Determine the [x, y] coordinate at the center of the cell enclosing the given text.  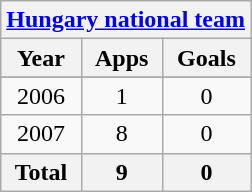
Goals [206, 58]
2006 [41, 96]
1 [122, 96]
Hungary national team [126, 20]
9 [122, 172]
Apps [122, 58]
Total [41, 172]
2007 [41, 134]
Year [41, 58]
8 [122, 134]
